Identify which cell holds the provided text, then report its (X, Y) central coordinate. 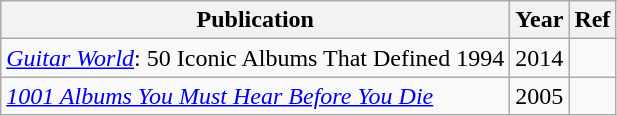
Ref (592, 20)
2014 (540, 58)
Year (540, 20)
1001 Albums You Must Hear Before You Die (256, 96)
2005 (540, 96)
Publication (256, 20)
Guitar World: 50 Iconic Albums That Defined 1994 (256, 58)
